Locate the cell with the specified text and output its (X, Y) center coordinate. 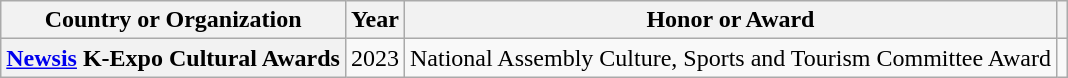
National Assembly Culture, Sports and Tourism Committee Award (730, 58)
Country or Organization (174, 20)
Honor or Award (730, 20)
Newsis K-Expo Cultural Awards (174, 58)
Year (374, 20)
2023 (374, 58)
